Search for the cell housing the specified text and yield its [X, Y] center coordinate. 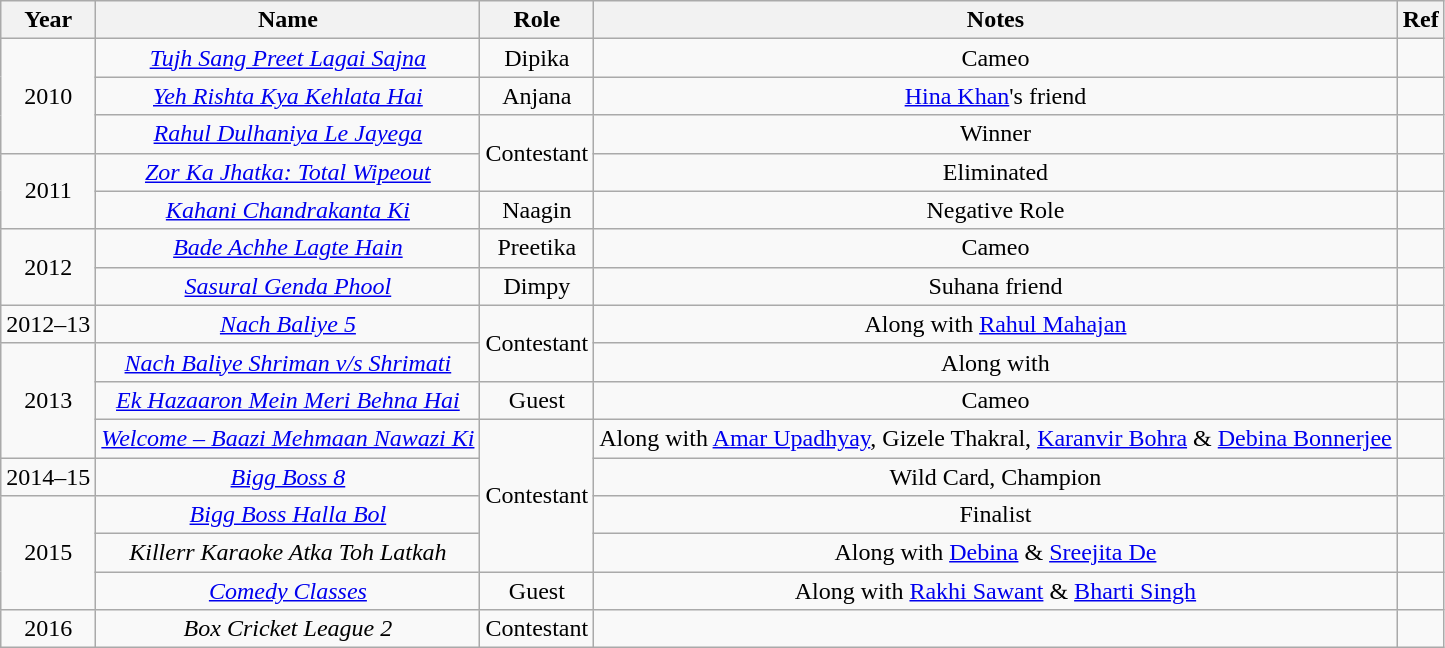
2013 [48, 400]
2012–13 [48, 324]
Bigg Boss Halla Bol [288, 515]
2012 [48, 267]
Tujh Sang Preet Lagai Sajna [288, 58]
Preetika [537, 248]
Hina Khan's friend [996, 96]
Eliminated [996, 172]
Along with Debina & Sreejita De [996, 553]
Along with Rakhi Sawant & Bharti Singh [996, 591]
Sasural Genda Phool [288, 286]
2010 [48, 96]
Negative Role [996, 210]
Notes [996, 20]
Dipika [537, 58]
Wild Card, Champion [996, 477]
Nach Baliye Shriman v/s Shrimati [288, 362]
2011 [48, 191]
Anjana [537, 96]
Bade Achhe Lagte Hain [288, 248]
Nach Baliye 5 [288, 324]
Zor Ka Jhatka: Total Wipeout [288, 172]
Naagin [537, 210]
Winner [996, 134]
Ek Hazaaron Mein Meri Behna Hai [288, 400]
Bigg Boss 8 [288, 477]
Comedy Classes [288, 591]
Along with Amar Upadhyay, Gizele Thakral, Karanvir Bohra & Debina Bonnerjee [996, 438]
Welcome – Baazi Mehmaan Nawazi Ki [288, 438]
Suhana friend [996, 286]
Rahul Dulhaniya Le Jayega [288, 134]
Ref [1420, 20]
Along with [996, 362]
Killerr Karaoke Atka Toh Latkah [288, 553]
Yeh Rishta Kya Kehlata Hai [288, 96]
Kahani Chandrakanta Ki [288, 210]
2014–15 [48, 477]
2015 [48, 553]
Finalist [996, 515]
Role [537, 20]
Dimpy [537, 286]
Name [288, 20]
2016 [48, 629]
Along with Rahul Mahajan [996, 324]
Box Cricket League 2 [288, 629]
Year [48, 20]
